Output the [X, Y] coordinate of the center of the cell containing the given text.  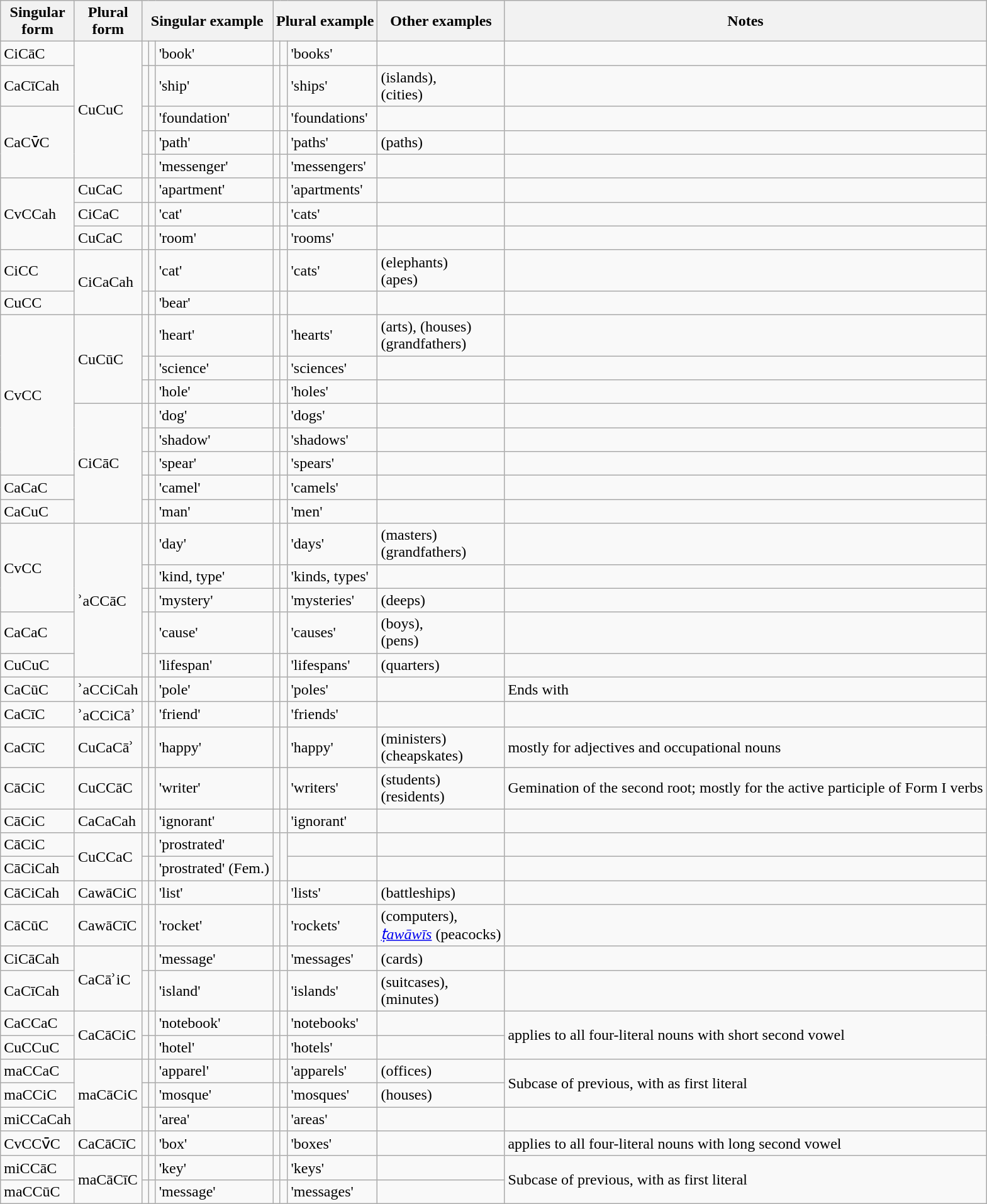
'hotels' [332, 1047]
'apparel' [214, 1071]
'books' [332, 53]
(boys), (pens) [441, 633]
'heart' [214, 335]
'friends' [332, 715]
'areas' [332, 1119]
'rooms' [332, 238]
CvCCv̄C [38, 1144]
(offices) [441, 1071]
Ends with [745, 689]
'man' [214, 511]
(computers),ṭawāwīs (peacocks) [441, 926]
CaCuC [38, 511]
(deeps) [441, 600]
'notebook' [214, 1023]
(suitcases), (minutes) [441, 990]
CaCāCiC [108, 1035]
CāCūC [38, 926]
'mosque' [214, 1095]
Gemination of the second root; mostly for the active participle of Form I verbs [745, 788]
'hotel' [214, 1047]
maCCaC [38, 1071]
'lifespans' [332, 665]
'hole' [214, 392]
'men' [332, 511]
'mosques' [332, 1095]
'keys' [332, 1168]
Pluralform [108, 21]
'ship' [214, 86]
(paths) [441, 142]
Notes [745, 21]
'kinds, types' [332, 576]
CaCāCīC [108, 1144]
Plural example [325, 21]
(elephants) (apes) [441, 270]
(quarters) [441, 665]
'friend' [214, 715]
ʾaCCāC [108, 600]
CiCaC [108, 214]
'apartment' [214, 190]
CaCūC [38, 689]
'path' [214, 142]
CvCCah [38, 214]
'day' [214, 543]
'spears' [332, 464]
CuCCāC [108, 788]
'apparels' [332, 1071]
'dog' [214, 416]
'writers' [332, 788]
'rocket' [214, 926]
'list' [214, 893]
CuCCuC [38, 1047]
ʾaCCiCāʾ [108, 715]
'camel' [214, 488]
'key' [214, 1168]
CaCv̄C [38, 142]
'boxes' [332, 1144]
'mysteries' [332, 600]
'sciences' [332, 368]
CawāCiC [108, 893]
'paths' [332, 142]
Singularform [38, 21]
'mystery' [214, 600]
CuCCaC [108, 857]
'prostrated' (Fem.) [214, 869]
'kind, type' [214, 576]
'room' [214, 238]
CuCaCāʾ [108, 747]
maCāCīC [108, 1179]
(battleships) [441, 893]
'rockets' [332, 926]
'causes' [332, 633]
'days' [332, 543]
'writer' [214, 788]
CiCaCah [108, 282]
CuCC [38, 303]
'lists' [332, 893]
'lifespan' [214, 665]
Other examples [441, 21]
'holes' [332, 392]
'apartments' [332, 190]
'spear' [214, 464]
maCCūC [38, 1191]
'islands' [332, 990]
miCCāC [38, 1168]
'messenger' [214, 166]
CaCCaC [38, 1023]
CiCC [38, 270]
'dogs' [332, 416]
(arts), (houses) (grandfathers) [441, 335]
'shadows' [332, 440]
miCCaCah [38, 1119]
'foundations' [332, 118]
'hearts' [332, 335]
'camels' [332, 488]
maCCiC [38, 1095]
applies to all four-literal nouns with short second vowel [745, 1035]
(houses) [441, 1095]
maCāCiC [108, 1095]
(ministers) (cheapskates) [441, 747]
'notebooks' [332, 1023]
'foundation' [214, 118]
'prostrated' [214, 845]
'messengers' [332, 166]
(cards) [441, 958]
'ships' [332, 86]
'area' [214, 1119]
(masters) (grandfathers) [441, 543]
CaCaCah [108, 821]
'science' [214, 368]
CaCāʾiC [108, 979]
CawāCīC [108, 926]
applies to all four-literal nouns with long second vowel [745, 1144]
'pole' [214, 689]
(islands), (cities) [441, 86]
'poles' [332, 689]
'book' [214, 53]
'shadow' [214, 440]
CiCāCah [38, 958]
CuCūC [108, 359]
(students) (residents) [441, 788]
'island' [214, 990]
'box' [214, 1144]
mostly for adjectives and occupational nouns [745, 747]
Singular example [207, 21]
'bear' [214, 303]
ʾaCCiCah [108, 689]
'cause' [214, 633]
